Output the [X, Y] coordinate of the center of the cell containing the given text.  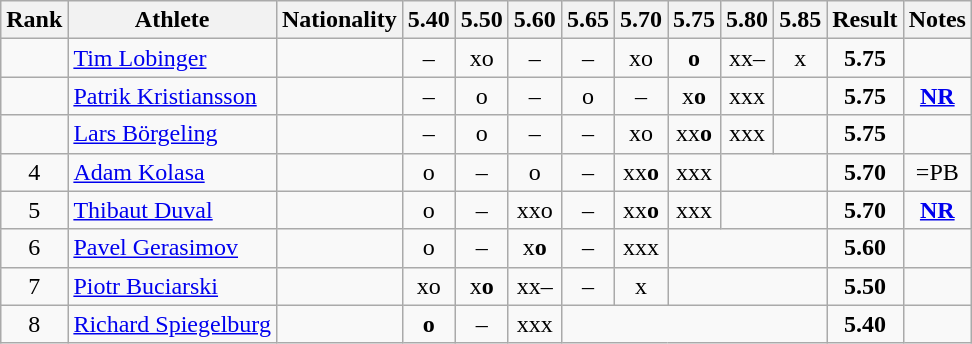
Piotr Buciarski [172, 286]
5 [34, 210]
Pavel Gerasimov [172, 248]
=PB [937, 172]
5.85 [800, 20]
Rank [34, 20]
Patrik Kristiansson [172, 96]
7 [34, 286]
Lars Börgeling [172, 134]
Result [865, 20]
Thibaut Duval [172, 210]
5.80 [748, 20]
Athlete [172, 20]
6 [34, 248]
Nationality [339, 20]
4 [34, 172]
Tim Lobinger [172, 58]
8 [34, 324]
Adam Kolasa [172, 172]
Richard Spiegelburg [172, 324]
Notes [937, 20]
5.65 [588, 20]
